Capture the cell that displays the provided text and extract its (x, y) central coordinate. 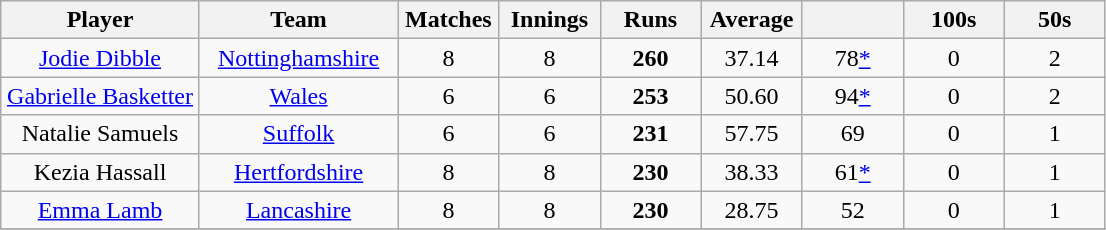
Wales (298, 96)
Emma Lamb (100, 210)
69 (852, 134)
52 (852, 210)
100s (954, 20)
37.14 (752, 58)
Runs (650, 20)
Player (100, 20)
Innings (550, 20)
Team (298, 20)
260 (650, 58)
Jodie Dibble (100, 58)
28.75 (752, 210)
Average (752, 20)
Hertfordshire (298, 172)
38.33 (752, 172)
Gabrielle Basketter (100, 96)
50s (1054, 20)
78* (852, 58)
253 (650, 96)
Lancashire (298, 210)
94* (852, 96)
231 (650, 134)
57.75 (752, 134)
Kezia Hassall (100, 172)
Nottinghamshire (298, 58)
Matches (448, 20)
61* (852, 172)
Natalie Samuels (100, 134)
Suffolk (298, 134)
50.60 (752, 96)
